Identify which cell holds the provided text, then report its (x, y) central coordinate. 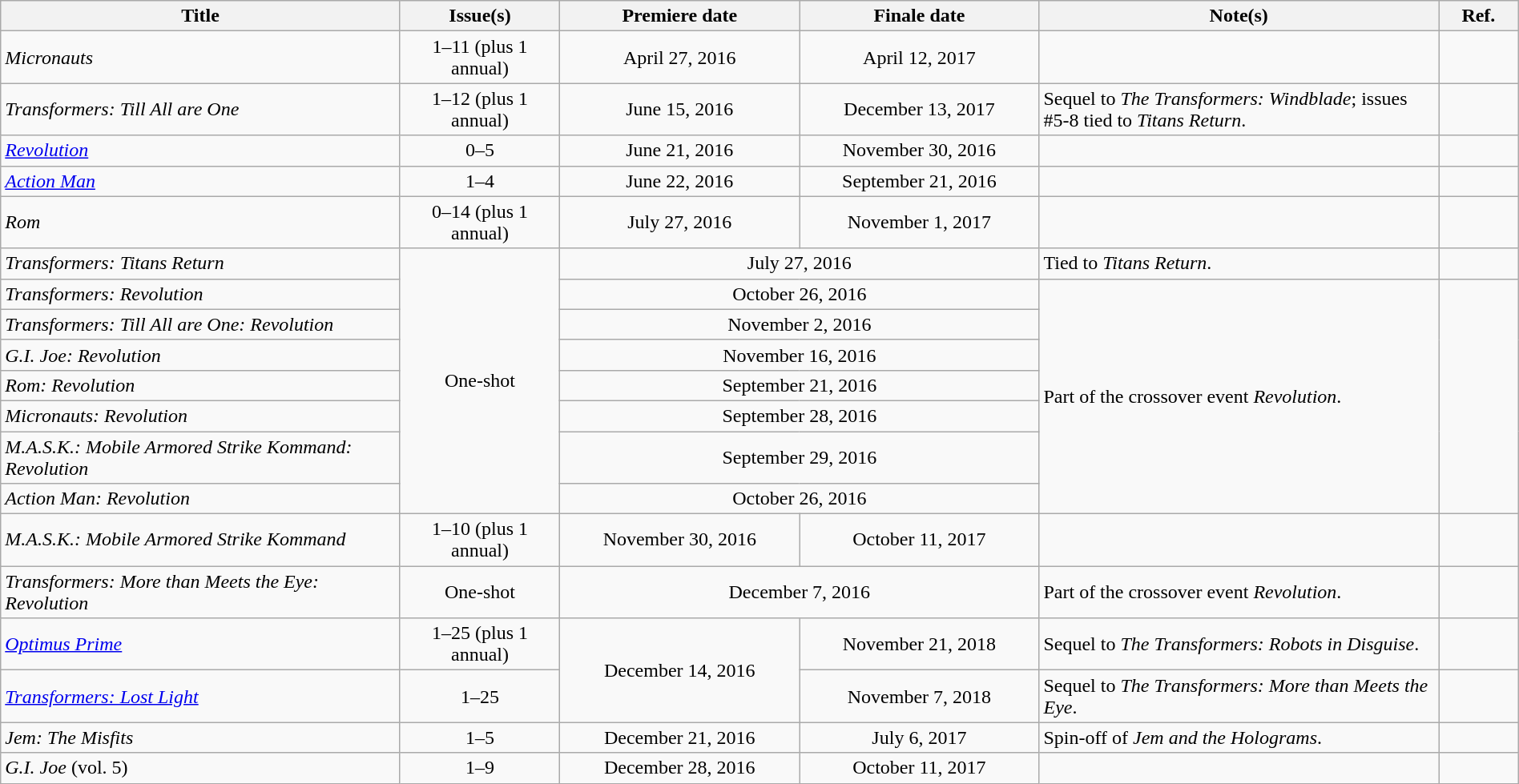
December 21, 2016 (679, 738)
Sequel to The Transformers: Robots in Disguise. (1239, 644)
Issue(s) (479, 16)
Sequel to The Transformers: More than Meets the Eye. (1239, 697)
Optimus Prime (200, 644)
1–9 (479, 768)
Transformers: Titans Return (200, 263)
November 1, 2017 (920, 223)
December 28, 2016 (679, 768)
Transformers: Revolution (200, 294)
Jem: The Misfits (200, 738)
April 12, 2017 (920, 58)
1–25 (plus 1 annual) (479, 644)
December 13, 2017 (920, 109)
Ref. (1479, 16)
G.I. Joe: Revolution (200, 355)
June 21, 2016 (679, 151)
1–11 (plus 1 annual) (479, 58)
Note(s) (1239, 16)
Finale date (920, 16)
December 14, 2016 (679, 670)
0–5 (479, 151)
Transformers: More than Meets the Eye: Revolution (200, 593)
Rom: Revolution (200, 385)
1–10 (plus 1 annual) (479, 540)
1–25 (479, 697)
Action Man (200, 181)
April 27, 2016 (679, 58)
June 22, 2016 (679, 181)
Micronauts: Revolution (200, 416)
Transformers: Lost Light (200, 697)
July 6, 2017 (920, 738)
November 7, 2018 (920, 697)
1–12 (plus 1 annual) (479, 109)
December 7, 2016 (800, 593)
1–4 (479, 181)
Sequel to The Transformers: Windblade; issues #5-8 tied to Titans Return. (1239, 109)
Spin-off of Jem and the Holograms. (1239, 738)
M.A.S.K.: Mobile Armored Strike Kommand (200, 540)
Title (200, 16)
Action Man: Revolution (200, 499)
November 21, 2018 (920, 644)
Transformers: Till All are One (200, 109)
Micronauts (200, 58)
September 28, 2016 (800, 416)
1–5 (479, 738)
September 29, 2016 (800, 456)
M.A.S.K.: Mobile Armored Strike Kommand: Revolution (200, 456)
Transformers: Till All are One: Revolution (200, 324)
Premiere date (679, 16)
November 2, 2016 (800, 324)
G.I. Joe (vol. 5) (200, 768)
June 15, 2016 (679, 109)
0–14 (plus 1 annual) (479, 223)
Tied to Titans Return. (1239, 263)
November 16, 2016 (800, 355)
Rom (200, 223)
Revolution (200, 151)
